Find where the given text appears and provide that cell's center as (x, y) coordinate. 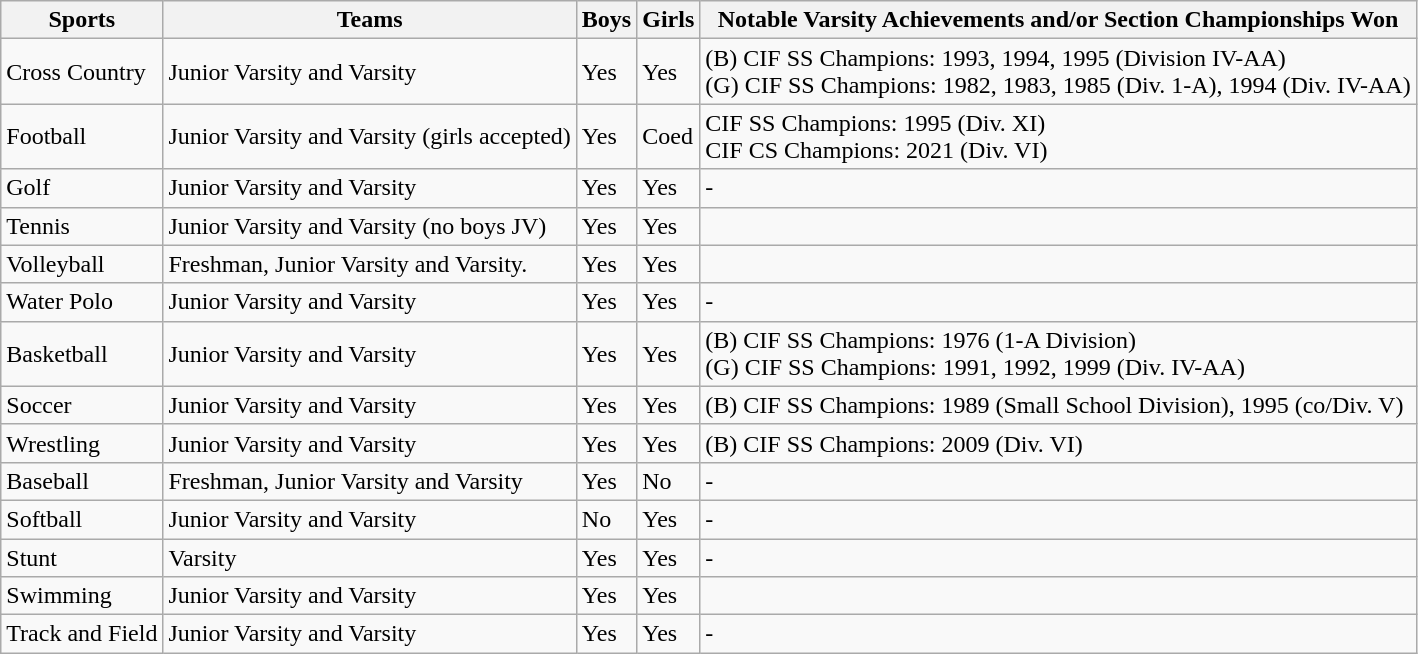
Freshman, Junior Varsity and Varsity. (370, 264)
Junior Varsity and Varsity (girls accepted) (370, 136)
Coed (668, 136)
Freshman, Junior Varsity and Varsity (370, 481)
Notable Varsity Achievements and/or Section Championships Won (1058, 20)
Swimming (82, 596)
(B) CIF SS Champions: 1993, 1994, 1995 (Division IV-AA)(G) CIF SS Champions: 1982, 1983, 1985 (Div. 1-A), 1994 (Div. IV-AA) (1058, 72)
(B) CIF SS Champions: 1989 (Small School Division), 1995 (co/Div. V) (1058, 405)
Football (82, 136)
Basketball (82, 354)
Boys (606, 20)
Varsity (370, 557)
Track and Field (82, 634)
Baseball (82, 481)
Softball (82, 519)
CIF SS Champions: 1995 (Div. XI)CIF CS Champions: 2021 (Div. VI) (1058, 136)
Volleyball (82, 264)
(B) CIF SS Champions: 1976 (1-A Division)(G) CIF SS Champions: 1991, 1992, 1999 (Div. IV-AA) (1058, 354)
Stunt (82, 557)
Golf (82, 188)
Wrestling (82, 443)
(B) CIF SS Champions: 2009 (Div. VI) (1058, 443)
Teams (370, 20)
Cross Country (82, 72)
Junior Varsity and Varsity (no boys JV) (370, 226)
Water Polo (82, 302)
Sports (82, 20)
Tennis (82, 226)
Girls (668, 20)
Soccer (82, 405)
